Determine the (x, y) coordinate at the center of the cell enclosing the given text.  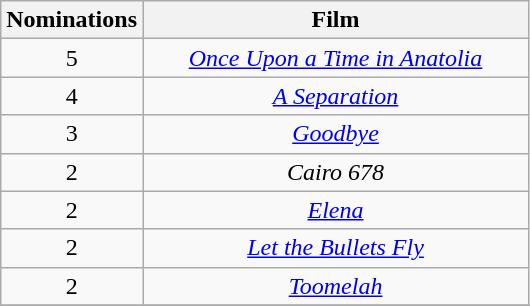
4 (72, 96)
5 (72, 58)
Film (335, 20)
Once Upon a Time in Anatolia (335, 58)
3 (72, 134)
Nominations (72, 20)
Let the Bullets Fly (335, 248)
A Separation (335, 96)
Goodbye (335, 134)
Toomelah (335, 286)
Elena (335, 210)
Cairo 678 (335, 172)
